Identify which cell holds the provided text, then report its (x, y) central coordinate. 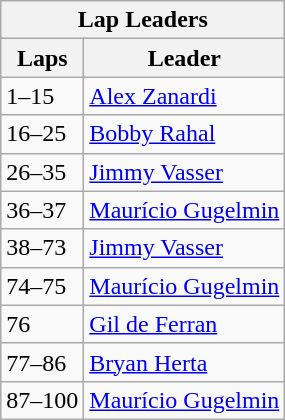
Bryan Herta (184, 362)
Lap Leaders (143, 20)
36–37 (42, 210)
87–100 (42, 400)
Bobby Rahal (184, 134)
74–75 (42, 286)
Leader (184, 58)
Gil de Ferran (184, 324)
Laps (42, 58)
76 (42, 324)
38–73 (42, 248)
Alex Zanardi (184, 96)
1–15 (42, 96)
77–86 (42, 362)
16–25 (42, 134)
26–35 (42, 172)
